Locate the cell with the specified text and output its [X, Y] center coordinate. 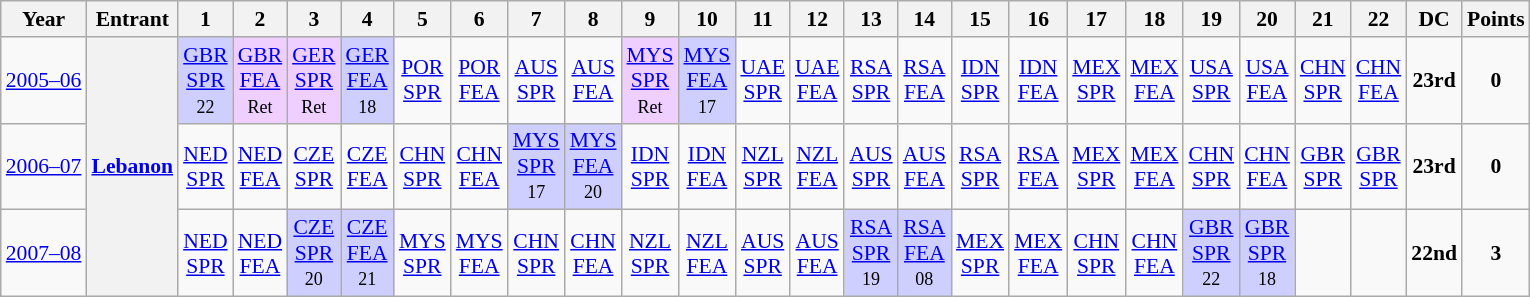
7 [536, 19]
USAFEA [1267, 80]
GERSPR Ret [314, 80]
CZESPR20 [314, 254]
PORFEA [480, 80]
RSASPR19 [870, 254]
14 [924, 19]
2007–08 [44, 254]
PORSPR [422, 80]
RSAFEA08 [924, 254]
19 [1211, 19]
11 [762, 19]
8 [594, 19]
GBRFEARet [260, 80]
Entrant [132, 19]
22 [1379, 19]
DC [1434, 19]
18 [1154, 19]
MYSFEA17 [706, 80]
Year [44, 19]
15 [980, 19]
1 [206, 19]
22nd [1434, 254]
MYSSPR [422, 254]
6 [480, 19]
Lebanon [132, 167]
USASPR [1211, 80]
UAEFEA [817, 80]
UAESPR [762, 80]
12 [817, 19]
CZESPR [314, 166]
CZEFEA21 [366, 254]
MYSFEA [480, 254]
GBRSPR18 [1267, 254]
CZEFEA [366, 166]
2 [260, 19]
4 [366, 19]
5 [422, 19]
20 [1267, 19]
2005–06 [44, 80]
9 [650, 19]
2006–07 [44, 166]
GERFEA 18 [366, 80]
10 [706, 19]
13 [870, 19]
17 [1096, 19]
21 [1323, 19]
MYSFEA20 [594, 166]
MYSSPR17 [536, 166]
16 [1038, 19]
Points [1496, 19]
MYSSPR Ret [650, 80]
